Find where the given text appears and provide that cell's center as (x, y) coordinate. 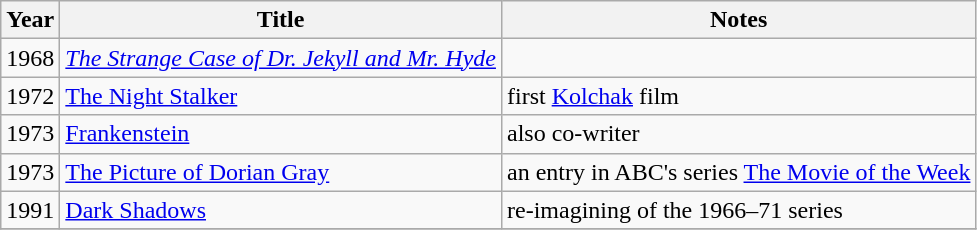
1991 (30, 210)
Frankenstein (281, 134)
an entry in ABC's series The Movie of the Week (738, 172)
1972 (30, 96)
re-imagining of the 1966–71 series (738, 210)
first Kolchak film (738, 96)
The Strange Case of Dr. Jekyll and Mr. Hyde (281, 58)
Title (281, 20)
The Night Stalker (281, 96)
The Picture of Dorian Gray (281, 172)
Year (30, 20)
1968 (30, 58)
Notes (738, 20)
Dark Shadows (281, 210)
also co-writer (738, 134)
